From the cell containing the given text, extract its center point as (X, Y) coordinate. 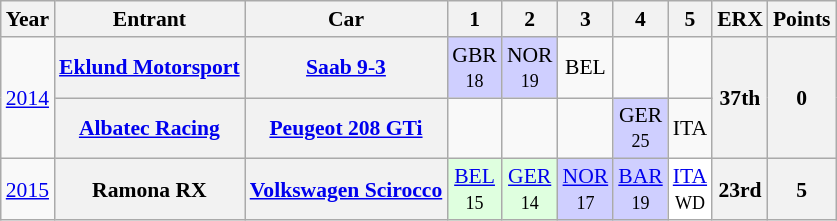
Albatec Racing (150, 128)
37th (740, 98)
BEL15 (474, 190)
BAR19 (640, 190)
4 (640, 19)
2 (530, 19)
GBR18 (474, 68)
2015 (28, 190)
ERX (740, 19)
NOR17 (586, 190)
ITA (690, 128)
ITAWD (690, 190)
2014 (28, 98)
NOR19 (530, 68)
Peugeot 208 GTi (346, 128)
Saab 9-3 (346, 68)
23rd (740, 190)
Volkswagen Scirocco (346, 190)
3 (586, 19)
Ramona RX (150, 190)
0 (802, 98)
Car (346, 19)
Points (802, 19)
Year (28, 19)
GER25 (640, 128)
1 (474, 19)
GER14 (530, 190)
BEL (586, 68)
Eklund Motorsport (150, 68)
Entrant (150, 19)
